Locate the cell with the specified text and output its [x, y] center coordinate. 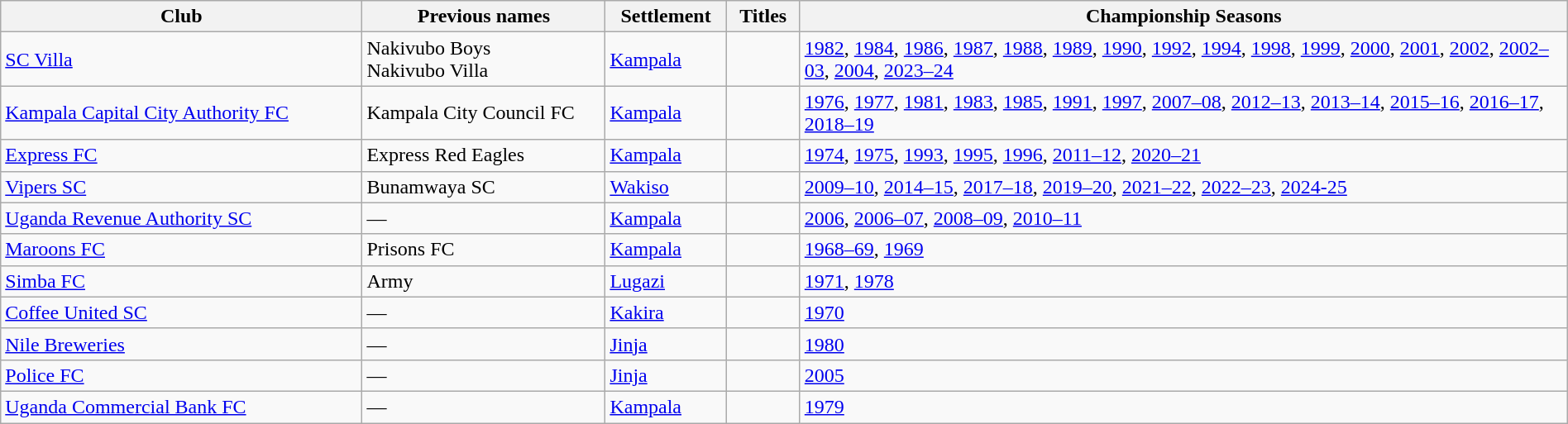
Kampala City Council FC [484, 112]
Coffee United SC [182, 312]
Prisons FC [484, 250]
Previous names [484, 17]
Simba FC [182, 281]
Nakivubo Boys Nakivubo Villa [484, 60]
1980 [1183, 344]
2006, 2006–07, 2008–09, 2010–11 [1183, 218]
1970 [1183, 312]
1976, 1977, 1981, 1983, 1985, 1991, 1997, 2007–08, 2012–13, 2013–14, 2015–16, 2016–17, 2018–19 [1183, 112]
Lugazi [666, 281]
1974, 1975, 1993, 1995, 1996, 2011–12, 2020–21 [1183, 155]
Wakiso [666, 187]
Uganda Revenue Authority SC [182, 218]
Club [182, 17]
Uganda Commercial Bank FC [182, 407]
SC Villa [182, 60]
Kampala Capital City Authority FC [182, 112]
Nile Breweries [182, 344]
Express FC [182, 155]
Express Red Eagles [484, 155]
Bunamwaya SC [484, 187]
Army [484, 281]
2005 [1183, 375]
Titles [762, 17]
Vipers SC [182, 187]
1968–69, 1969 [1183, 250]
Police FC [182, 375]
1979 [1183, 407]
Maroons FC [182, 250]
Settlement [666, 17]
1982, 1984, 1986, 1987, 1988, 1989, 1990, 1992, 1994, 1998, 1999, 2000, 2001, 2002, 2002–03, 2004, 2023–24 [1183, 60]
2009–10, 2014–15, 2017–18, 2019–20, 2021–22, 2022–23, 2024-25 [1183, 187]
Kakira [666, 312]
1971, 1978 [1183, 281]
Championship Seasons [1183, 17]
